Provide the [x, y] coordinate of the cell's center where the given text is located.  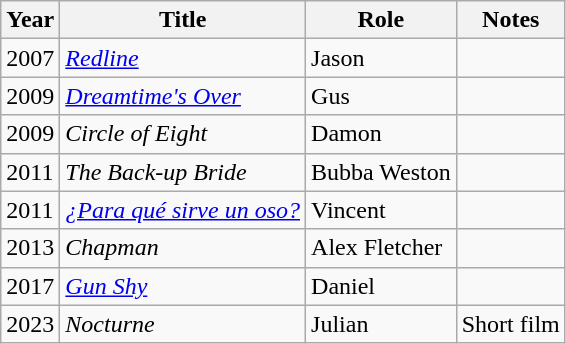
Nocturne [183, 324]
Circle of Eight [183, 134]
Notes [510, 20]
2007 [30, 58]
Bubba Weston [382, 172]
Title [183, 20]
Dreamtime's Over [183, 96]
2023 [30, 324]
Year [30, 20]
Alex Fletcher [382, 248]
¿Para qué sirve un oso? [183, 210]
2013 [30, 248]
Daniel [382, 286]
Jason [382, 58]
Short film [510, 324]
Redline [183, 58]
The Back-up Bride [183, 172]
Vincent [382, 210]
Julian [382, 324]
Damon [382, 134]
Gus [382, 96]
2017 [30, 286]
Chapman [183, 248]
Gun Shy [183, 286]
Role [382, 20]
